Provide the [X, Y] coordinate of the cell's center where the given text is located.  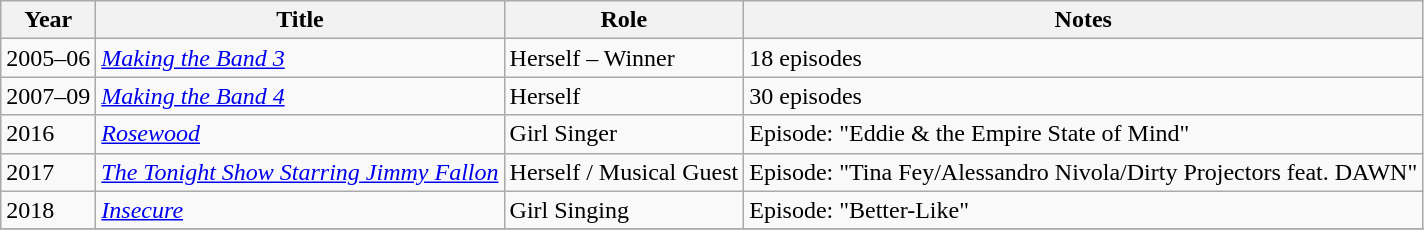
2005–06 [48, 58]
2016 [48, 134]
30 episodes [1084, 96]
2018 [48, 210]
2007–09 [48, 96]
2017 [48, 172]
Episode: "Eddie & the Empire State of Mind" [1084, 134]
Herself [624, 96]
The Tonight Show Starring Jimmy Fallon [300, 172]
Herself / Musical Guest [624, 172]
Girl Singer [624, 134]
Making the Band 3 [300, 58]
Rosewood [300, 134]
Episode: "Tina Fey/Alessandro Nivola/Dirty Projectors feat. DAWN" [1084, 172]
Herself – Winner [624, 58]
Episode: "Better-Like" [1084, 210]
Making the Band 4 [300, 96]
18 episodes [1084, 58]
Role [624, 20]
Girl Singing [624, 210]
Year [48, 20]
Insecure [300, 210]
Notes [1084, 20]
Title [300, 20]
